Identify which cell holds the provided text, then report its (X, Y) central coordinate. 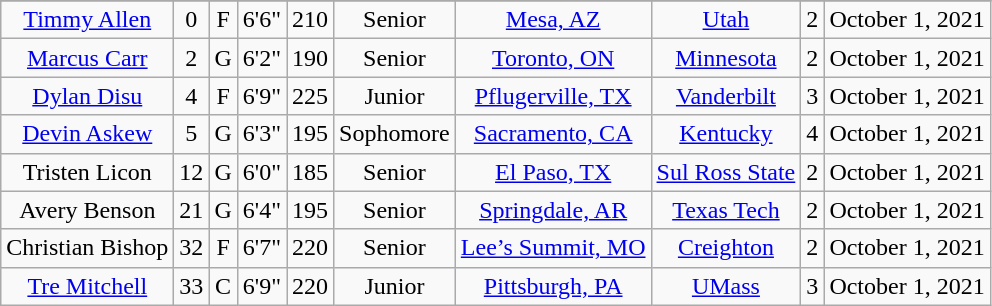
Vanderbilt (726, 96)
225 (310, 96)
21 (192, 210)
190 (310, 58)
Kentucky (726, 134)
Devin Askew (88, 134)
Pittsburgh, PA (553, 286)
Sul Ross State (726, 172)
Avery Benson (88, 210)
6'3" (262, 134)
Toronto, ON (553, 58)
Lee’s Summit, MO (553, 248)
El Paso, TX (553, 172)
Marcus Carr (88, 58)
210 (310, 20)
32 (192, 248)
6'7" (262, 248)
Christian Bishop (88, 248)
6'4" (262, 210)
Utah (726, 20)
0 (192, 20)
12 (192, 172)
Dylan Disu (88, 96)
33 (192, 286)
Tre Mitchell (88, 286)
Sacramento, CA (553, 134)
Springdale, AR (553, 210)
UMass (726, 286)
Texas Tech (726, 210)
5 (192, 134)
Creighton (726, 248)
Timmy Allen (88, 20)
6'0" (262, 172)
Sophomore (395, 134)
C (223, 286)
6'2" (262, 58)
Mesa, AZ (553, 20)
6'6" (262, 20)
Pflugerville, TX (553, 96)
185 (310, 172)
Tristen Licon (88, 172)
Minnesota (726, 58)
